Return the (X, Y) coordinate for the center point of the cell that contains the specified text.  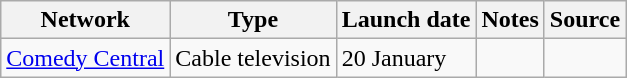
Launch date (406, 20)
Cable television (253, 58)
20 January (406, 58)
Notes (510, 20)
Network (86, 20)
Comedy Central (86, 58)
Source (584, 20)
Type (253, 20)
